Pinpoint the cell where the given text exists, returning its [x, y] midpoint coordinate. 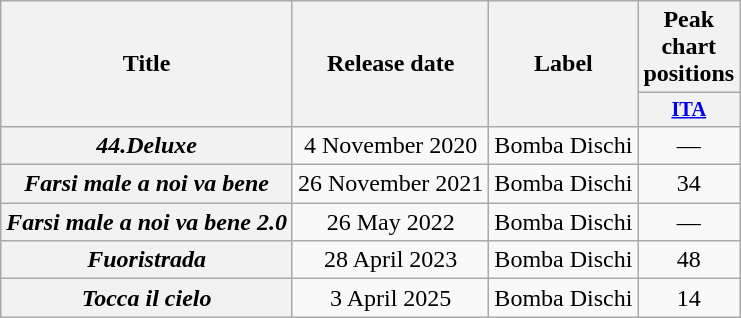
Farsi male a noi va bene [147, 184]
3 April 2025 [390, 298]
14 [689, 298]
Label [564, 64]
4 November 2020 [390, 145]
48 [689, 260]
26 May 2022 [390, 222]
44.Deluxe [147, 145]
Title [147, 64]
Release date [390, 64]
34 [689, 184]
Peak chart positions [689, 47]
Tocca il cielo [147, 298]
Farsi male a noi va bene 2.0 [147, 222]
ITA [689, 110]
26 November 2021 [390, 184]
28 April 2023 [390, 260]
Fuoristrada [147, 260]
